Extract the [x, y] coordinate from the center of the cell holding the provided text.  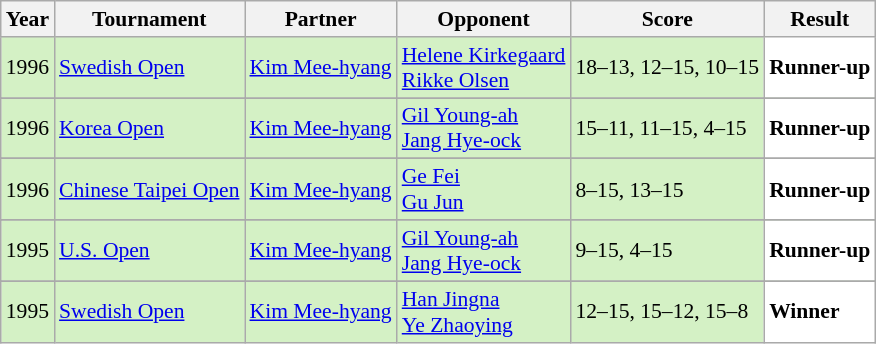
9–15, 4–15 [667, 250]
Year [28, 19]
Han Jingna Ye Zhaoying [484, 312]
8–15, 13–15 [667, 190]
Chinese Taipei Open [149, 190]
Winner [820, 312]
Helene Kirkegaard Rikke Olsen [484, 68]
15–11, 11–15, 4–15 [667, 128]
Tournament [149, 19]
Partner [320, 19]
U.S. Open [149, 250]
Ge Fei Gu Jun [484, 190]
Korea Open [149, 128]
Score [667, 19]
Result [820, 19]
Opponent [484, 19]
12–15, 15–12, 15–8 [667, 312]
18–13, 12–15, 10–15 [667, 68]
